Detect which cell encompasses the target text, then output its [X, Y] center coordinate. 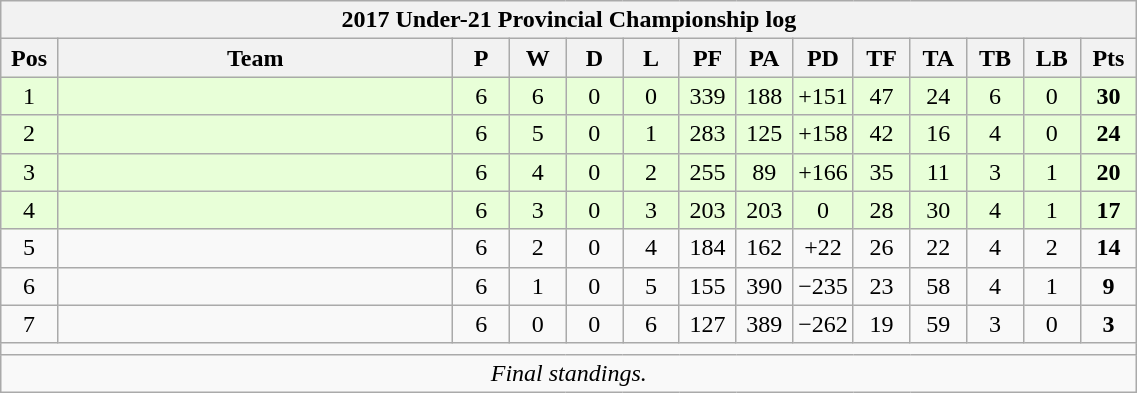
14 [1108, 248]
20 [1108, 172]
11 [938, 172]
Final standings. [569, 373]
127 [708, 324]
16 [938, 134]
−262 [824, 324]
23 [882, 286]
162 [764, 248]
PA [764, 58]
17 [1108, 210]
Team [254, 58]
22 [938, 248]
Pts [1108, 58]
255 [708, 172]
P [482, 58]
35 [882, 172]
389 [764, 324]
+22 [824, 248]
89 [764, 172]
125 [764, 134]
390 [764, 286]
188 [764, 96]
L [652, 58]
58 [938, 286]
Pos [30, 58]
+151 [824, 96]
28 [882, 210]
+166 [824, 172]
2017 Under-21 Provincial Championship log [569, 20]
19 [882, 324]
D [594, 58]
7 [30, 324]
TF [882, 58]
LB [1052, 58]
TA [938, 58]
26 [882, 248]
PD [824, 58]
47 [882, 96]
184 [708, 248]
9 [1108, 286]
−235 [824, 286]
339 [708, 96]
283 [708, 134]
+158 [824, 134]
42 [882, 134]
W [538, 58]
PF [708, 58]
155 [708, 286]
TB [996, 58]
59 [938, 324]
